Extract the [X, Y] coordinate from the center of the cell holding the provided text.  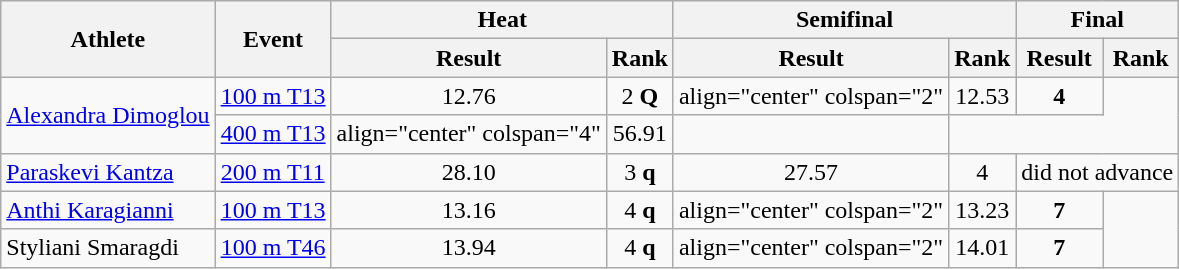
did not advance [1098, 172]
Anthi Karagianni [108, 210]
13.94 [468, 248]
Alexandra Dimoglou [108, 115]
Styliani Smaragdi [108, 248]
14.01 [982, 248]
Paraskevi Kantza [108, 172]
13.23 [982, 210]
12.53 [982, 96]
Athlete [108, 39]
3 q [640, 172]
56.91 [640, 134]
Event [273, 39]
2 Q [640, 96]
13.16 [468, 210]
200 m T11 [273, 172]
27.57 [810, 172]
Final [1098, 20]
align="center" colspan="4" [468, 134]
400 m T13 [273, 134]
12.76 [468, 96]
100 m T46 [273, 248]
28.10 [468, 172]
Heat [502, 20]
Semifinal [844, 20]
